Output the (X, Y) coordinate of the center of the cell containing the given text.  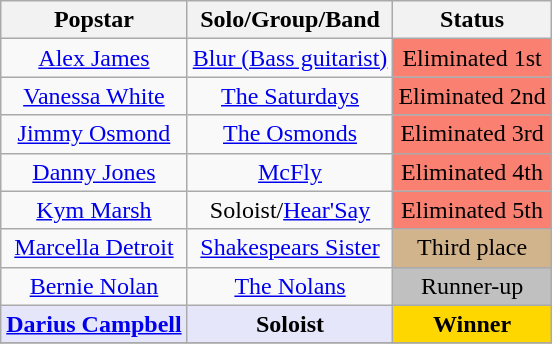
The Saturdays (290, 96)
Solo/Group/Band (290, 20)
The Osmonds (290, 134)
Runner-up (472, 286)
Status (472, 20)
Danny Jones (94, 172)
Darius Campbell (94, 324)
Marcella Detroit (94, 248)
Vanessa White (94, 96)
Winner (472, 324)
McFly (290, 172)
Eliminated 4th (472, 172)
Eliminated 1st (472, 58)
Jimmy Osmond (94, 134)
Kym Marsh (94, 210)
Blur (Bass guitarist) (290, 58)
The Nolans (290, 286)
Eliminated 2nd (472, 96)
Soloist (290, 324)
Popstar (94, 20)
Eliminated 3rd (472, 134)
Eliminated 5th (472, 210)
Alex James (94, 58)
Soloist/Hear'Say (290, 210)
Third place (472, 248)
Shakespears Sister (290, 248)
Bernie Nolan (94, 286)
